Identify which cell holds the provided text, then report its (x, y) central coordinate. 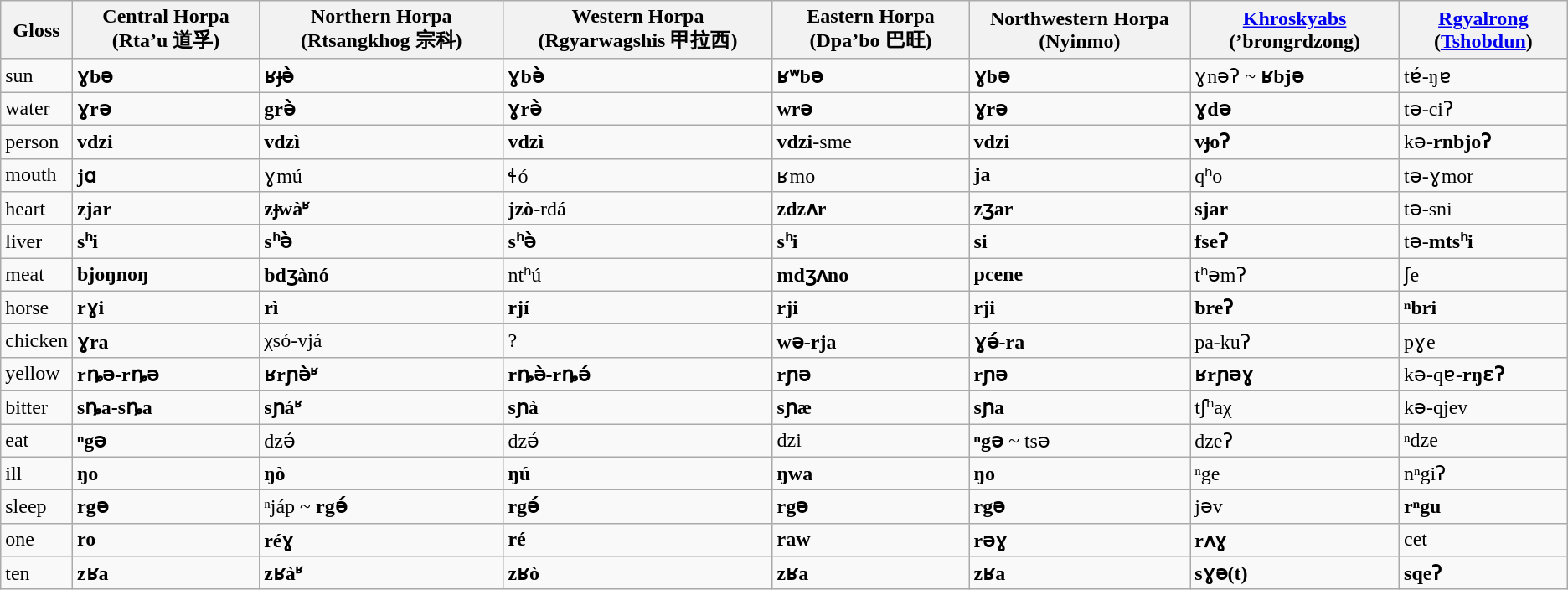
ɣrə̀ (638, 109)
ⁿbri (1484, 308)
ill (37, 474)
jəv (1295, 507)
ɬó (638, 175)
grə̀ (382, 109)
tə-ciʔ (1484, 109)
ɣnəʔ ~ ʁbjə (1295, 75)
Northern Horpa (Rtsangkhog 宗科) (382, 30)
rʌɣ (1295, 540)
ⁿjáp ~ rgə́ (382, 507)
person (37, 142)
tɐ́-ŋɐ (1484, 75)
vɟoʔ (1295, 142)
χsó-vjá (382, 341)
tə-sni (1484, 209)
ŋú (638, 474)
ɣra (166, 341)
sun (37, 75)
raw (871, 540)
dzeʔ (1295, 441)
rȵə̀-rȵə́ (638, 374)
chicken (37, 341)
ⁿgə ~ tsə (1080, 441)
cet (1484, 540)
one (37, 540)
si (1080, 241)
water (37, 109)
tə-mtsʰi (1484, 241)
rgə́ (638, 507)
vdzi-sme (871, 142)
ⁿge (1295, 474)
sjar (1295, 209)
sleep (37, 507)
tə-ɣmor (1484, 175)
fseʔ (1295, 241)
rjí (638, 308)
ʃe (1484, 275)
mdʒʌno (871, 275)
ⁿgə (166, 441)
pcene (1080, 275)
réɣ (382, 540)
ŋwa (871, 474)
ntʰú (638, 275)
ⁿdze (1484, 441)
bitter (37, 407)
rəɣ (1080, 540)
ro (166, 540)
wrə (871, 109)
sɣə(t) (1295, 573)
zjar (166, 209)
Central Horpa (Rta’u 道孚) (166, 30)
zʁò (638, 573)
Rgyalrong (Tshobdun) (1484, 30)
rⁿgu (1484, 507)
ɣdə (1295, 109)
sqeʔ (1484, 573)
ŋò (382, 474)
liver (37, 241)
yellow (37, 374)
jɑ (166, 175)
rì (382, 308)
ré (638, 540)
eat (37, 441)
ɣə́-ra (1080, 341)
pɣe (1484, 341)
tʰəmʔ (1295, 275)
? (638, 341)
ten (37, 573)
Northwestern Horpa (Nyinmo) (1080, 30)
qʰo (1295, 175)
meat (37, 275)
sɲáʶ (382, 407)
ɣmú (382, 175)
sȵa-sȵa (166, 407)
zdzʌr (871, 209)
wə-rja (871, 341)
ja (1080, 175)
Eastern Horpa (Dpa’bo 巴旺) (871, 30)
tʃʰaχ (1295, 407)
pa-kuʔ (1295, 341)
sɲà (638, 407)
ʁrɲə̀ʶ (382, 374)
kə-qɐ-rŋɛʔ (1484, 374)
breʔ (1295, 308)
rɣi (166, 308)
rȵə-rȵə (166, 374)
ɣbə̀ (638, 75)
sɲa (1080, 407)
ʁmo (871, 175)
heart (37, 209)
horse (37, 308)
kə-rnbjoʔ (1484, 142)
zɟwàʶ (382, 209)
ʁʷbə (871, 75)
kə-qjev (1484, 407)
bdʒànó (382, 275)
bjoŋnoŋ (166, 275)
ʁrɲəɣ (1295, 374)
jzò-rdá (638, 209)
Khroskyabs (’brongrdzong) (1295, 30)
zʒar (1080, 209)
zʁàʶ (382, 573)
sɲæ (871, 407)
Western Horpa (Rgyarwagshis 甲拉西) (638, 30)
nⁿgiʔ (1484, 474)
Gloss (37, 30)
mouth (37, 175)
dzi (871, 441)
ʁɟə̀ (382, 75)
